For the text-containing cell, return its midpoint in (x, y) coordinate format. 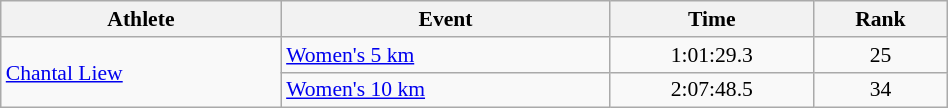
34 (881, 90)
Chantal Liew (141, 72)
Event (446, 19)
Athlete (141, 19)
Women's 5 km (446, 55)
Rank (881, 19)
25 (881, 55)
Women's 10 km (446, 90)
2:07:48.5 (712, 90)
Time (712, 19)
1:01:29.3 (712, 55)
